Detect which cell encompasses the target text, then output its [x, y] center coordinate. 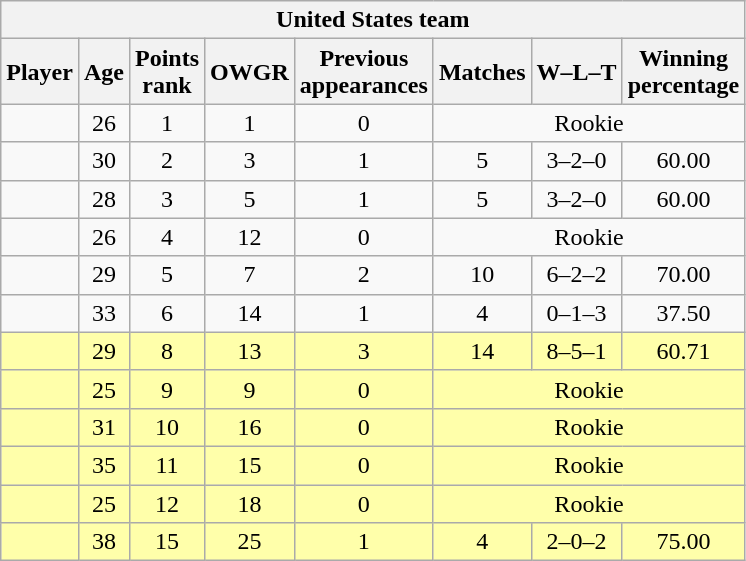
35 [104, 465]
30 [104, 161]
37.50 [684, 313]
Previousappearances [364, 72]
38 [104, 542]
Matches [482, 72]
8 [166, 351]
Pointsrank [166, 72]
6 [166, 313]
33 [104, 313]
W–L–T [576, 72]
Age [104, 72]
United States team [373, 20]
8–5–1 [576, 351]
2–0–2 [576, 542]
11 [166, 465]
70.00 [684, 275]
31 [104, 427]
18 [250, 503]
Player [40, 72]
75.00 [684, 542]
16 [250, 427]
6–2–2 [576, 275]
OWGR [250, 72]
60.71 [684, 351]
7 [250, 275]
13 [250, 351]
Winningpercentage [684, 72]
28 [104, 199]
0–1–3 [576, 313]
